Extract the (X, Y) coordinate from the center of the cell holding the provided text.  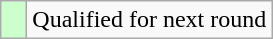
Qualified for next round (150, 20)
